Return [x, y] of the center of cell containing provided text 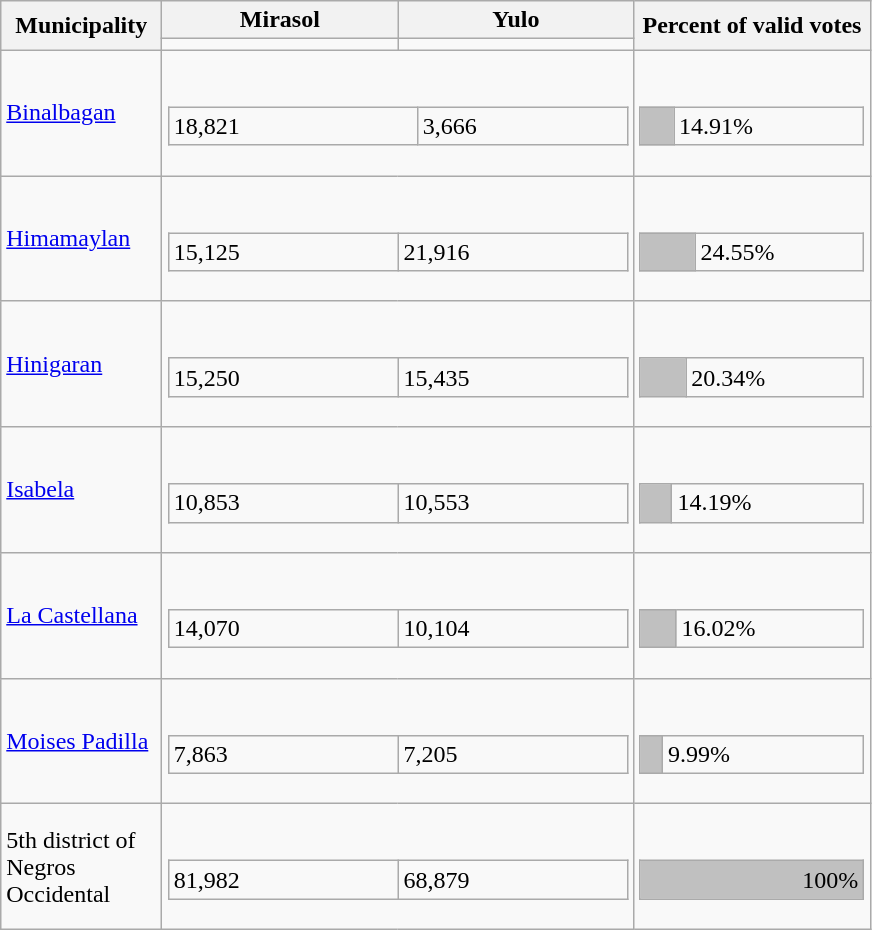
Binalbagan [82, 113]
10,853 [283, 503]
Municipality [82, 26]
81,982 [283, 880]
La Castellana [82, 615]
Mirasol [280, 20]
10,104 [513, 629]
Yulo [516, 20]
14,070 [283, 629]
Percent of valid votes [752, 26]
14,070 10,104 [398, 615]
81,982 68,879 [398, 867]
Isabela [82, 490]
15,250 [283, 377]
15,125 [283, 252]
5th district of Negros Occidental [82, 867]
18,821 3,666 [398, 113]
Himamaylan [82, 239]
21,916 [513, 252]
10,853 10,553 [398, 490]
7,863 7,205 [398, 741]
15,125 21,916 [398, 239]
Hinigaran [82, 364]
18,821 [292, 126]
3,666 [522, 126]
15,250 15,435 [398, 364]
Moises Padilla [82, 741]
7,863 [283, 754]
68,879 [513, 880]
10,553 [513, 503]
7,205 [513, 754]
15,435 [513, 377]
